Search for the cell housing the specified text and yield its [x, y] center coordinate. 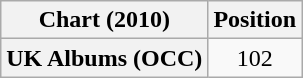
Chart (2010) [104, 20]
102 [255, 58]
UK Albums (OCC) [104, 58]
Position [255, 20]
